Scan for the cell matching the given text and deliver its (X, Y) coordinate at center. 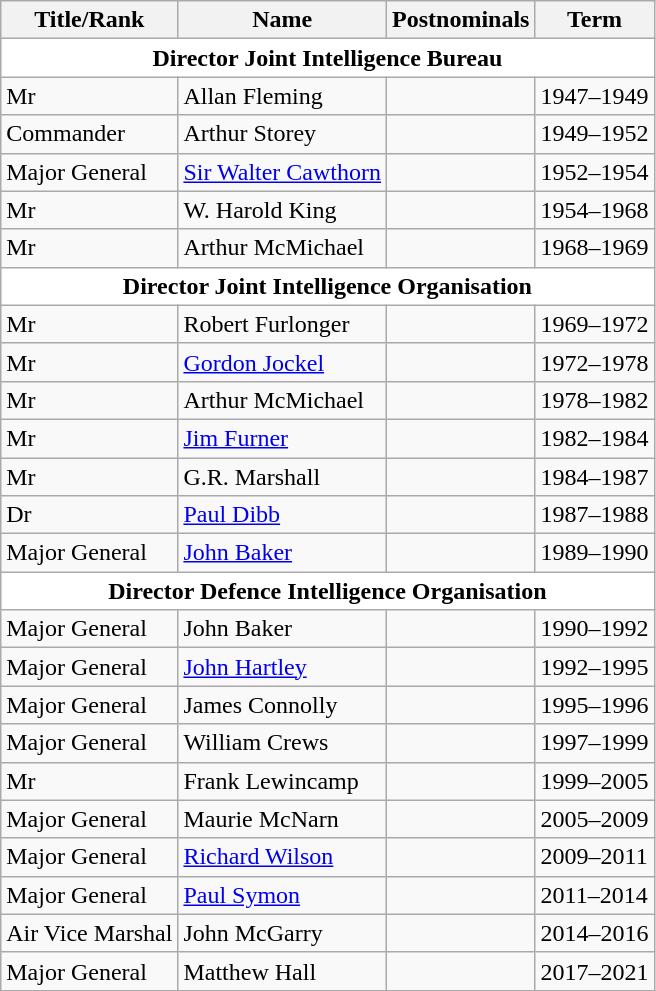
1984–1987 (594, 477)
1992–1995 (594, 667)
1997–1999 (594, 743)
1969–1972 (594, 324)
Allan Fleming (282, 96)
Director Defence Intelligence Organisation (328, 591)
1972–1978 (594, 362)
1968–1969 (594, 248)
Sir Walter Cawthorn (282, 172)
James Connolly (282, 705)
Arthur Storey (282, 134)
1947–1949 (594, 96)
Air Vice Marshal (90, 933)
Robert Furlonger (282, 324)
2011–2014 (594, 895)
Name (282, 20)
Director Joint Intelligence Organisation (328, 286)
1978–1982 (594, 400)
1949–1952 (594, 134)
1982–1984 (594, 438)
John Hartley (282, 667)
2017–2021 (594, 971)
Postnominals (461, 20)
Frank Lewincamp (282, 781)
Matthew Hall (282, 971)
W. Harold King (282, 210)
G.R. Marshall (282, 477)
Richard Wilson (282, 857)
Paul Symon (282, 895)
Jim Furner (282, 438)
1987–1988 (594, 515)
Term (594, 20)
2014–2016 (594, 933)
1952–1954 (594, 172)
William Crews (282, 743)
Maurie McNarn (282, 819)
John McGarry (282, 933)
Title/Rank (90, 20)
Dr (90, 515)
1999–2005 (594, 781)
2009–2011 (594, 857)
Director Joint Intelligence Bureau (328, 58)
Commander (90, 134)
1954–1968 (594, 210)
1990–1992 (594, 629)
1995–1996 (594, 705)
1989–1990 (594, 553)
Paul Dibb (282, 515)
2005–2009 (594, 819)
Gordon Jockel (282, 362)
